Locate the cell with the specified text and output its [X, Y] center coordinate. 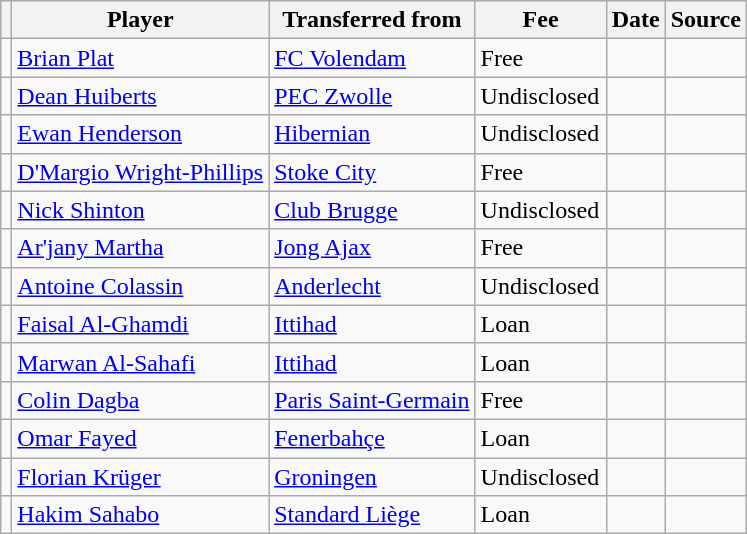
Hakim Sahabo [140, 515]
Faisal Al-Ghamdi [140, 324]
Player [140, 20]
Transferred from [372, 20]
Nick Shinton [140, 210]
Ewan Henderson [140, 134]
Paris Saint-Germain [372, 400]
Brian Plat [140, 58]
Dean Huiberts [140, 96]
Ar'jany Martha [140, 248]
Hibernian [372, 134]
Fee [540, 20]
Date [636, 20]
PEC Zwolle [372, 96]
FC Volendam [372, 58]
Standard Liège [372, 515]
Fenerbahçe [372, 438]
Anderlecht [372, 286]
Club Brugge [372, 210]
Omar Fayed [140, 438]
Antoine Colassin [140, 286]
Groningen [372, 477]
Marwan Al-Sahafi [140, 362]
Colin Dagba [140, 400]
Jong Ajax [372, 248]
Source [706, 20]
Florian Krüger [140, 477]
D'Margio Wright-Phillips [140, 172]
Stoke City [372, 172]
